Detect which cell encompasses the target text, then output its [X, Y] center coordinate. 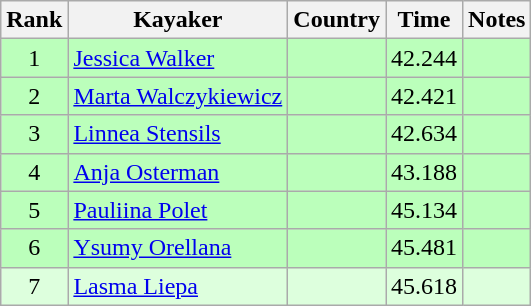
42.244 [424, 58]
Notes [497, 20]
43.188 [424, 172]
45.481 [424, 248]
5 [34, 210]
Time [424, 20]
Rank [34, 20]
Country [337, 20]
3 [34, 134]
6 [34, 248]
45.134 [424, 210]
Ysumy Orellana [178, 248]
2 [34, 96]
4 [34, 172]
42.634 [424, 134]
Kayaker [178, 20]
Anja Osterman [178, 172]
7 [34, 286]
1 [34, 58]
42.421 [424, 96]
Linnea Stensils [178, 134]
45.618 [424, 286]
Pauliina Polet [178, 210]
Jessica Walker [178, 58]
Marta Walczykiewicz [178, 96]
Lasma Liepa [178, 286]
